Determine the [X, Y] coordinate at the center of the cell enclosing the given text.  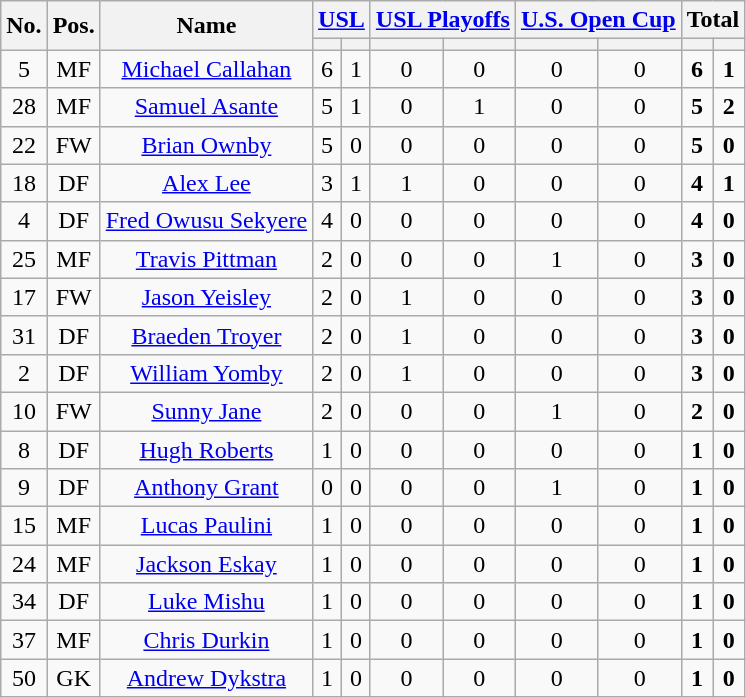
18 [24, 183]
Michael Callahan [206, 69]
Anthony Grant [206, 488]
25 [24, 259]
Name [206, 26]
31 [24, 335]
Pos. [74, 26]
8 [24, 449]
USL [342, 20]
USL Playoffs [442, 20]
Sunny Jane [206, 411]
17 [24, 297]
Fred Owusu Sekyere [206, 221]
Total [713, 20]
37 [24, 640]
Travis Pittman [206, 259]
10 [24, 411]
34 [24, 602]
9 [24, 488]
Jason Yeisley [206, 297]
Andrew Dykstra [206, 678]
William Yomby [206, 373]
U.S. Open Cup [598, 20]
GK [74, 678]
24 [24, 564]
Jackson Eskay [206, 564]
28 [24, 107]
No. [24, 26]
Alex Lee [206, 183]
Lucas Paulini [206, 526]
50 [24, 678]
15 [24, 526]
Chris Durkin [206, 640]
Samuel Asante [206, 107]
Luke Mishu [206, 602]
Brian Ownby [206, 145]
Braeden Troyer [206, 335]
Hugh Roberts [206, 449]
22 [24, 145]
